Return the (x, y) coordinate for the center point of the cell that contains the specified text.  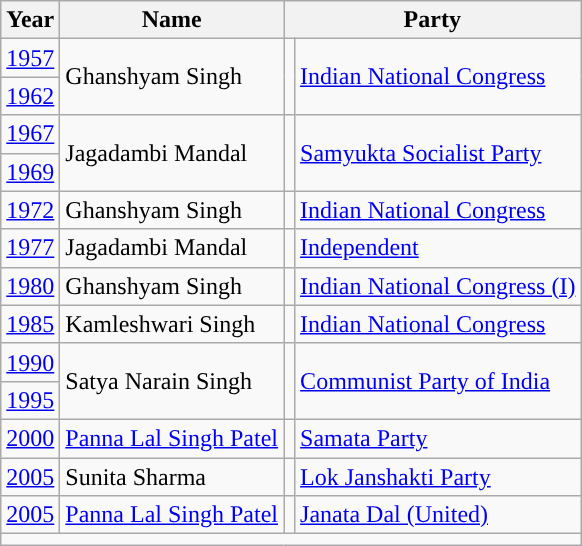
Sunita Sharma (172, 477)
2000 (30, 438)
Name (172, 20)
Janata Dal (United) (438, 515)
1969 (30, 172)
Independent (438, 248)
Party (432, 20)
Satya Narain Singh (172, 381)
Year (30, 20)
1962 (30, 96)
1972 (30, 210)
Indian National Congress (I) (438, 286)
1985 (30, 324)
1967 (30, 134)
1957 (30, 58)
1980 (30, 286)
1977 (30, 248)
1990 (30, 362)
Samata Party (438, 438)
Lok Janshakti Party (438, 477)
1995 (30, 400)
Kamleshwari Singh (172, 324)
Samyukta Socialist Party (438, 153)
Communist Party of India (438, 381)
